Detect which cell encompasses the target text, then output its (x, y) center coordinate. 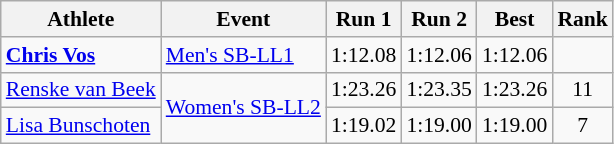
1:23.35 (438, 90)
Chris Vos (81, 55)
Rank (582, 19)
Lisa Bunschoten (81, 126)
1:12.08 (364, 55)
Run 2 (438, 19)
Best (514, 19)
1:19.02 (364, 126)
Event (244, 19)
Women's SB-LL2 (244, 108)
Men's SB-LL1 (244, 55)
11 (582, 90)
Run 1 (364, 19)
7 (582, 126)
Athlete (81, 19)
Renske van Beek (81, 90)
